Detect which cell encompasses the target text, then output its [x, y] center coordinate. 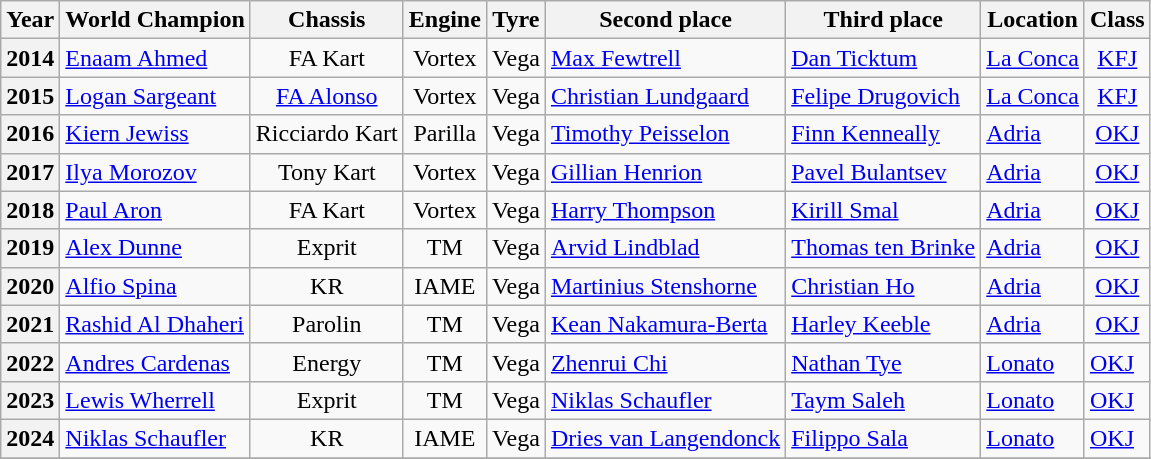
Gillian Henrion [665, 172]
Christian Lundgaard [665, 96]
Energy [326, 362]
Nathan Tye [884, 362]
Tony Kart [326, 172]
Year [30, 20]
Max Fewtrell [665, 58]
2014 [30, 58]
2018 [30, 210]
2020 [30, 286]
2015 [30, 96]
Lewis Wherrell [155, 400]
Chassis [326, 20]
Second place [665, 20]
Christian Ho [884, 286]
Felipe Drugovich [884, 96]
World Champion [155, 20]
2021 [30, 324]
Alfio Spina [155, 286]
2016 [30, 134]
Enaam Ahmed [155, 58]
2023 [30, 400]
Class [1117, 20]
Location [1033, 20]
Alex Dunne [155, 248]
Finn Kenneally [884, 134]
Arvid Lindblad [665, 248]
Ilya Morozov [155, 172]
Harry Thompson [665, 210]
Rashid Al Dhaheri [155, 324]
Andres Cardenas [155, 362]
Martinius Stenshorne [665, 286]
Kean Nakamura-Berta [665, 324]
2024 [30, 438]
Parolin [326, 324]
Parilla [444, 134]
Tyre [516, 20]
Third place [884, 20]
Timothy Peisselon [665, 134]
Kiern Jewiss [155, 134]
Harley Keeble [884, 324]
Paul Aron [155, 210]
Taym Saleh [884, 400]
2022 [30, 362]
Ricciardo Kart [326, 134]
Dries van Langendonck [665, 438]
Zhenrui Chi [665, 362]
Kirill Smal [884, 210]
Engine [444, 20]
FA Alonso [326, 96]
Logan Sargeant [155, 96]
2017 [30, 172]
Thomas ten Brinke [884, 248]
Filippo Sala [884, 438]
Pavel Bulantsev [884, 172]
2019 [30, 248]
Dan Ticktum [884, 58]
